Extract the (X, Y) coordinate from the center of the cell holding the provided text.  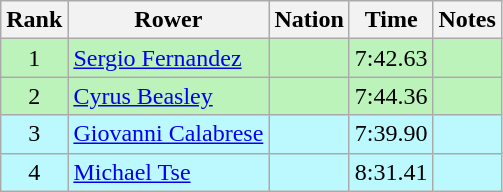
7:42.63 (391, 58)
Rank (34, 20)
Notes (467, 20)
Sergio Fernandez (168, 58)
Rower (168, 20)
Nation (309, 20)
3 (34, 134)
7:39.90 (391, 134)
8:31.41 (391, 172)
7:44.36 (391, 96)
1 (34, 58)
Cyrus Beasley (168, 96)
4 (34, 172)
Michael Tse (168, 172)
Giovanni Calabrese (168, 134)
Time (391, 20)
2 (34, 96)
